Pinpoint the cell where the given text exists, returning its (x, y) midpoint coordinate. 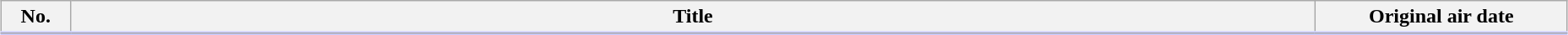
Original air date (1441, 17)
No. (35, 17)
Title (693, 17)
